Pinpoint the cell where the given text exists, returning its (X, Y) midpoint coordinate. 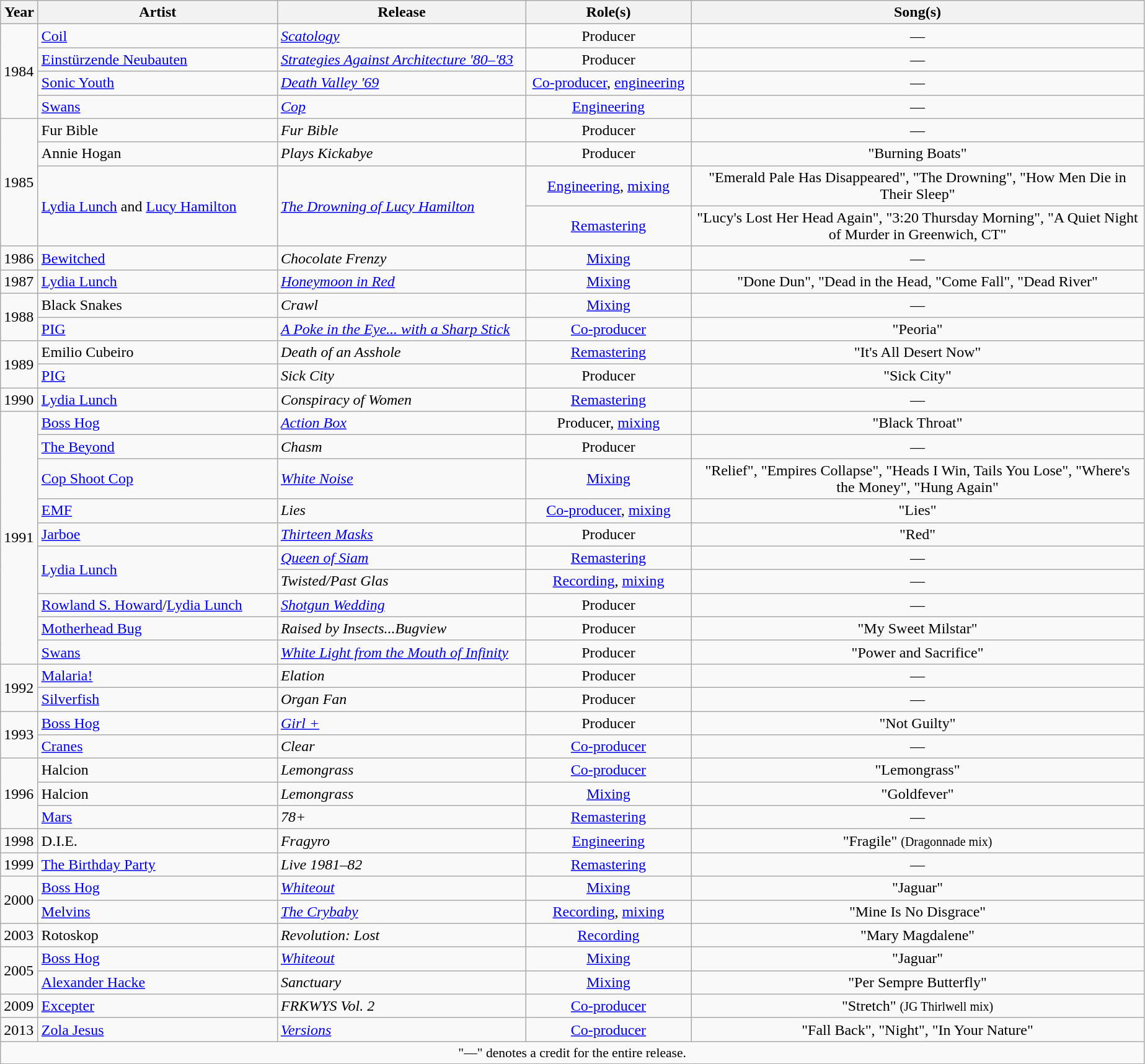
"Black Throat" (917, 423)
"Red" (917, 534)
Lydia Lunch and Lucy Hamilton (157, 206)
"Lies" (917, 511)
Artist (157, 12)
Crawl (402, 305)
Producer, mixing (608, 423)
1989 (20, 364)
Malaria! (157, 675)
"Emerald Pale Has Disappeared", "The Drowning", "How Men Die in Their Sleep" (917, 186)
The Birthday Party (157, 864)
Chasm (402, 447)
Mars (157, 817)
1991 (20, 538)
Scatology (402, 36)
2005 (20, 970)
Death of an Asshole (402, 353)
Sick City (402, 376)
"Goldfever" (917, 794)
"My Sweet Milstar" (917, 628)
Live 1981–82 (402, 864)
Thirteen Masks (402, 534)
"Mine Is No Disgrace" (917, 912)
Clear (402, 747)
Twisted/Past Glas (402, 581)
1993 (20, 735)
Sonic Youth (157, 83)
Year (20, 12)
Rowland S. Howard/Lydia Lunch (157, 605)
1996 (20, 794)
Strategies Against Architecture '80–'83 (402, 59)
"Fragile" (Dragonnade mix) (917, 841)
Girl + (402, 723)
"Fall Back", "Night", "In Your Nature" (917, 1029)
Release (402, 12)
"Sick City" (917, 376)
Shotgun Wedding (402, 605)
2003 (20, 935)
Alexander Hacke (157, 982)
Rotoskop (157, 935)
Excepter (157, 1006)
Role(s) (608, 12)
Cop (402, 107)
"—" denotes a credit for the entire release. (573, 1052)
"Relief", "Empires Collapse", "Heads I Win, Tails You Lose", "Where's the Money", "Hung Again" (917, 478)
The Drowning of Lucy Hamilton (402, 206)
White Noise (402, 478)
78+ (402, 817)
Song(s) (917, 12)
1986 (20, 258)
Co-producer, mixing (608, 511)
EMF (157, 511)
Conspiracy of Women (402, 400)
Cranes (157, 747)
Co-producer, engineering (608, 83)
"Not Guilty" (917, 723)
Cop Shoot Cop (157, 478)
2000 (20, 900)
1992 (20, 687)
Revolution: Lost (402, 935)
Plays Kickabye (402, 154)
"Power and Sacrifice" (917, 652)
1984 (20, 71)
"Mary Magdalene" (917, 935)
D.I.E. (157, 841)
Organ Fan (402, 699)
Zola Jesus (157, 1029)
"It's All Desert Now" (917, 353)
1985 (20, 182)
Recording (608, 935)
Death Valley '69 (402, 83)
Black Snakes (157, 305)
Elation (402, 675)
1987 (20, 281)
Lies (402, 511)
"Burning Boats" (917, 154)
Fragyro (402, 841)
"Per Sempre Butterfly" (917, 982)
Raised by Insects...Bugview (402, 628)
1988 (20, 317)
A Poke in the Eye... with a Sharp Stick (402, 329)
Coil (157, 36)
1998 (20, 841)
Honeymoon in Red (402, 281)
FRKWYS Vol. 2 (402, 1006)
2009 (20, 1006)
Melvins (157, 912)
Chocolate Frenzy (402, 258)
The Beyond (157, 447)
Einstürzende Neubauten (157, 59)
Action Box (402, 423)
Queen of Siam (402, 558)
2013 (20, 1029)
Annie Hogan (157, 154)
Motherhead Bug (157, 628)
Engineering, mixing (608, 186)
"Lucy's Lost Her Head Again", "3:20 Thursday Morning", "A Quiet Night of Murder in Greenwich, CT" (917, 226)
"Stretch" (JG Thirlwell mix) (917, 1006)
1999 (20, 864)
Sanctuary (402, 982)
"Done Dun", "Dead in the Head, "Come Fall", "Dead River" (917, 281)
Bewitched (157, 258)
Emilio Cubeiro (157, 353)
"Peoria" (917, 329)
White Light from the Mouth of Infinity (402, 652)
Versions (402, 1029)
1990 (20, 400)
Jarboe (157, 534)
"Lemongrass" (917, 770)
Silverfish (157, 699)
The Crybaby (402, 912)
